Determine the (x, y) coordinate at the center of the cell enclosing the given text.  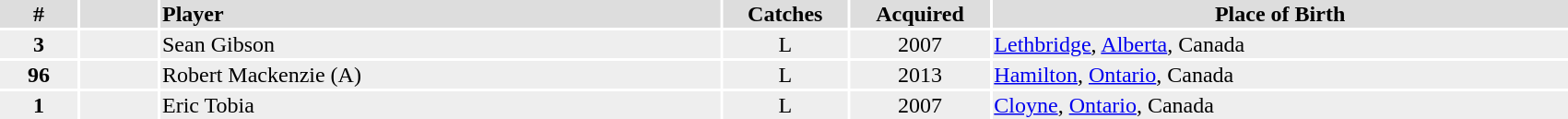
Catches (785, 14)
3 (39, 44)
Hamilton, Ontario, Canada (1280, 75)
2013 (920, 75)
# (39, 14)
Eric Tobia (441, 105)
Lethbridge, Alberta, Canada (1280, 44)
Place of Birth (1280, 14)
96 (39, 75)
Cloyne, Ontario, Canada (1280, 105)
1 (39, 105)
Robert Mackenzie (A) (441, 75)
Player (441, 14)
Acquired (920, 14)
Sean Gibson (441, 44)
